From the cell containing the given text, extract its center point as [x, y] coordinate. 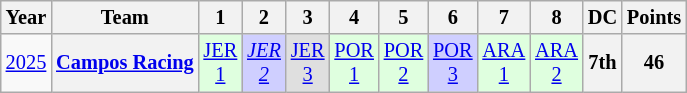
POR2 [404, 63]
Team [124, 17]
2 [264, 17]
JER3 [308, 63]
JER1 [220, 63]
Campos Racing [124, 63]
POR1 [354, 63]
2025 [26, 63]
3 [308, 17]
ARA1 [504, 63]
POR3 [452, 63]
ARA2 [556, 63]
4 [354, 17]
7 [504, 17]
DC [602, 17]
Points [654, 17]
7th [602, 63]
46 [654, 63]
1 [220, 17]
JER2 [264, 63]
5 [404, 17]
Year [26, 17]
6 [452, 17]
8 [556, 17]
